Return the (X, Y) coordinate for the center point of the cell that contains the specified text.  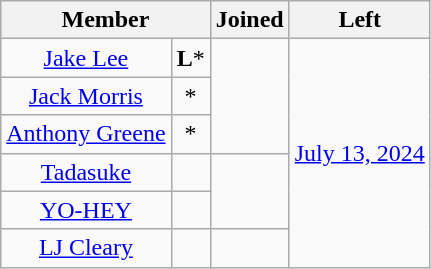
Tadasuke (86, 172)
Jake Lee (86, 58)
Left (360, 20)
Jack Morris (86, 96)
Member (106, 20)
July 13, 2024 (360, 153)
Joined (250, 20)
L* (190, 58)
YO-HEY (86, 210)
Anthony Greene (86, 134)
LJ Cleary (86, 248)
